Detect which cell encompasses the target text, then output its [X, Y] center coordinate. 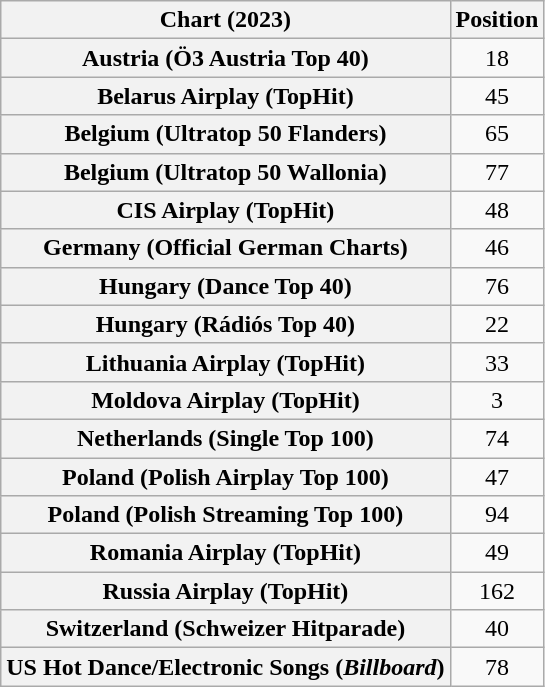
Austria (Ö3 Austria Top 40) [226, 58]
Switzerland (Schweizer Hitparade) [226, 629]
3 [497, 400]
22 [497, 324]
CIS Airplay (TopHit) [226, 210]
Position [497, 20]
40 [497, 629]
76 [497, 286]
Hungary (Rádiós Top 40) [226, 324]
Chart (2023) [226, 20]
Germany (Official German Charts) [226, 248]
65 [497, 134]
162 [497, 591]
Moldova Airplay (TopHit) [226, 400]
Russia Airplay (TopHit) [226, 591]
Netherlands (Single Top 100) [226, 438]
Poland (Polish Streaming Top 100) [226, 515]
94 [497, 515]
46 [497, 248]
Hungary (Dance Top 40) [226, 286]
Lithuania Airplay (TopHit) [226, 362]
US Hot Dance/Electronic Songs (Billboard) [226, 667]
Romania Airplay (TopHit) [226, 553]
Belarus Airplay (TopHit) [226, 96]
Belgium (Ultratop 50 Flanders) [226, 134]
Poland (Polish Airplay Top 100) [226, 477]
33 [497, 362]
49 [497, 553]
74 [497, 438]
Belgium (Ultratop 50 Wallonia) [226, 172]
78 [497, 667]
48 [497, 210]
77 [497, 172]
18 [497, 58]
47 [497, 477]
45 [497, 96]
